Provide the [x, y] coordinate of the cell's center where the given text is located.  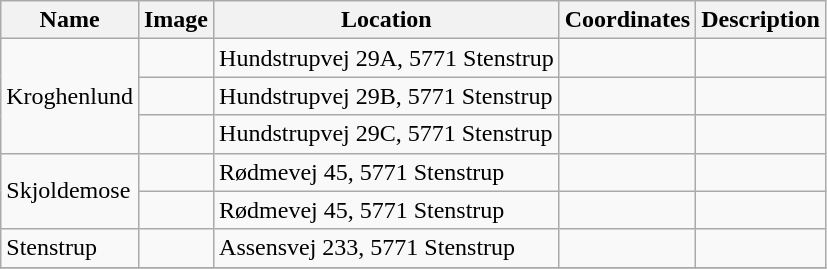
Name [70, 20]
Image [176, 20]
Skjoldemose [70, 191]
Hundstrupvej 29B, 5771 Stenstrup [387, 96]
Kroghenlund [70, 96]
Coordinates [627, 20]
Stenstrup [70, 248]
Hundstrupvej 29C, 5771 Stenstrup [387, 134]
Description [761, 20]
Assensvej 233, 5771 Stenstrup [387, 248]
Location [387, 20]
Hundstrupvej 29A, 5771 Stenstrup [387, 58]
